Identify which cell holds the provided text, then report its (x, y) central coordinate. 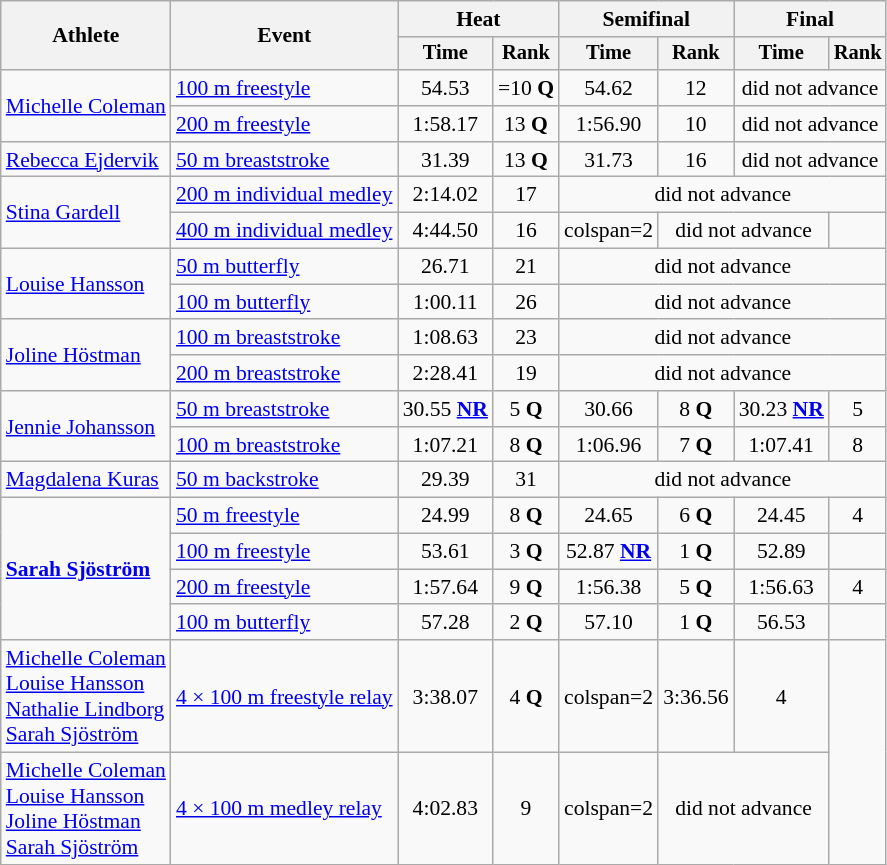
9 (526, 809)
4 Q (526, 696)
24.99 (446, 516)
23 (526, 338)
1:07.21 (446, 445)
53.61 (446, 552)
52.87 NR (608, 552)
Louise Hansson (86, 284)
31.39 (446, 160)
26 (526, 302)
31 (526, 480)
30.66 (608, 409)
31.73 (608, 160)
1:06.96 (608, 445)
10 (696, 124)
Heat (478, 19)
5 (858, 409)
200 m breaststroke (284, 373)
Michelle ColemanLouise HanssonNathalie LindborgSarah Sjöström (86, 696)
4:44.50 (446, 231)
Semifinal (646, 19)
Sarah Sjöström (86, 569)
9 Q (526, 587)
1:58.17 (446, 124)
30.55 NR (446, 409)
54.53 (446, 88)
3 Q (526, 552)
4:02.83 (446, 809)
Jennie Johansson (86, 426)
Final (810, 19)
52.89 (782, 552)
Stina Gardell (86, 212)
30.23 NR (782, 409)
12 (696, 88)
2:14.02 (446, 195)
6 Q (696, 516)
21 (526, 267)
1:08.63 (446, 338)
400 m individual medley (284, 231)
Rebecca Ejdervik (86, 160)
Joline Höstman (86, 356)
56.53 (782, 623)
7 Q (696, 445)
57.28 (446, 623)
3:38.07 (446, 696)
50 m butterfly (284, 267)
54.62 (608, 88)
29.39 (446, 480)
1:07.41 (782, 445)
1:56.63 (782, 587)
4 × 100 m medley relay (284, 809)
3:36.56 (696, 696)
=10 Q (526, 88)
24.45 (782, 516)
57.10 (608, 623)
26.71 (446, 267)
50 m freestyle (284, 516)
200 m individual medley (284, 195)
2:28.41 (446, 373)
19 (526, 373)
Michelle ColemanLouise HanssonJoline HöstmanSarah Sjöström (86, 809)
24.65 (608, 516)
4 × 100 m freestyle relay (284, 696)
1:00.11 (446, 302)
2 Q (526, 623)
Athlete (86, 36)
8 (858, 445)
50 m backstroke (284, 480)
Magdalena Kuras (86, 480)
Michelle Coleman (86, 106)
17 (526, 195)
1:57.64 (446, 587)
Event (284, 36)
1:56.38 (608, 587)
1:56.90 (608, 124)
